Find where the given text appears and provide that cell's center as (X, Y) coordinate. 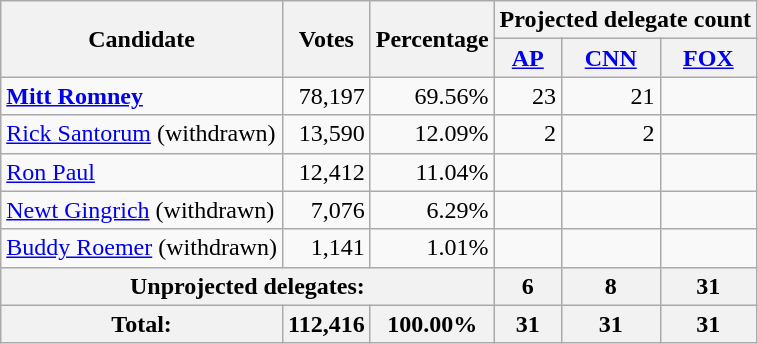
21 (610, 96)
Percentage (432, 39)
8 (610, 286)
Mitt Romney (142, 96)
Unprojected delegates: (248, 286)
Rick Santorum (withdrawn) (142, 134)
CNN (610, 58)
Buddy Roemer (withdrawn) (142, 248)
1.01% (432, 248)
69.56% (432, 96)
FOX (708, 58)
Candidate (142, 39)
Votes (326, 39)
11.04% (432, 172)
23 (528, 96)
Projected delegate count (626, 20)
Newt Gingrich (withdrawn) (142, 210)
Total: (142, 324)
7,076 (326, 210)
12.09% (432, 134)
100.00% (432, 324)
6 (528, 286)
13,590 (326, 134)
12,412 (326, 172)
112,416 (326, 324)
6.29% (432, 210)
Ron Paul (142, 172)
78,197 (326, 96)
1,141 (326, 248)
AP (528, 58)
